From the cell containing the given text, extract its center point as (x, y) coordinate. 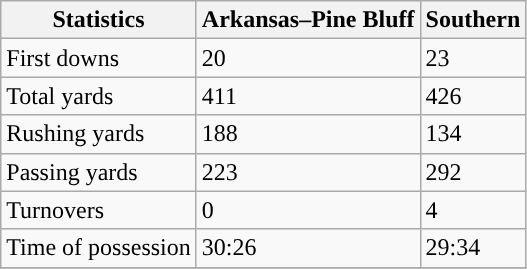
20 (308, 58)
First downs (99, 58)
Time of possession (99, 248)
Statistics (99, 20)
4 (473, 210)
23 (473, 58)
134 (473, 134)
Passing yards (99, 172)
223 (308, 172)
426 (473, 96)
29:34 (473, 248)
30:26 (308, 248)
Southern (473, 20)
292 (473, 172)
188 (308, 134)
Turnovers (99, 210)
411 (308, 96)
0 (308, 210)
Total yards (99, 96)
Arkansas–Pine Bluff (308, 20)
Rushing yards (99, 134)
